Determine the (x, y) coordinate at the center of the cell enclosing the given text.  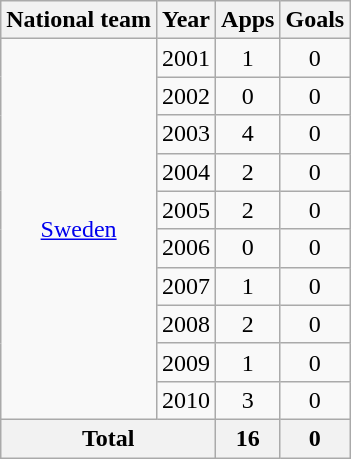
2007 (186, 286)
Total (108, 438)
2004 (186, 172)
2009 (186, 362)
2002 (186, 96)
Goals (315, 20)
16 (248, 438)
2003 (186, 134)
Year (186, 20)
National team (79, 20)
3 (248, 400)
Sweden (79, 230)
2010 (186, 400)
Apps (248, 20)
2008 (186, 324)
2005 (186, 210)
4 (248, 134)
2001 (186, 58)
2006 (186, 248)
